Capture the cell that displays the provided text and extract its [x, y] central coordinate. 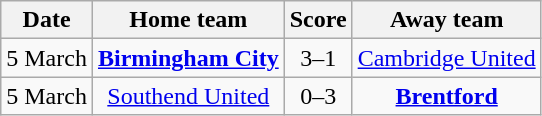
Birmingham City [188, 58]
3–1 [318, 58]
Home team [188, 20]
Southend United [188, 96]
Cambridge United [446, 58]
Date [47, 20]
Score [318, 20]
Away team [446, 20]
Brentford [446, 96]
0–3 [318, 96]
